Pinpoint the cell where the given text exists, returning its [X, Y] midpoint coordinate. 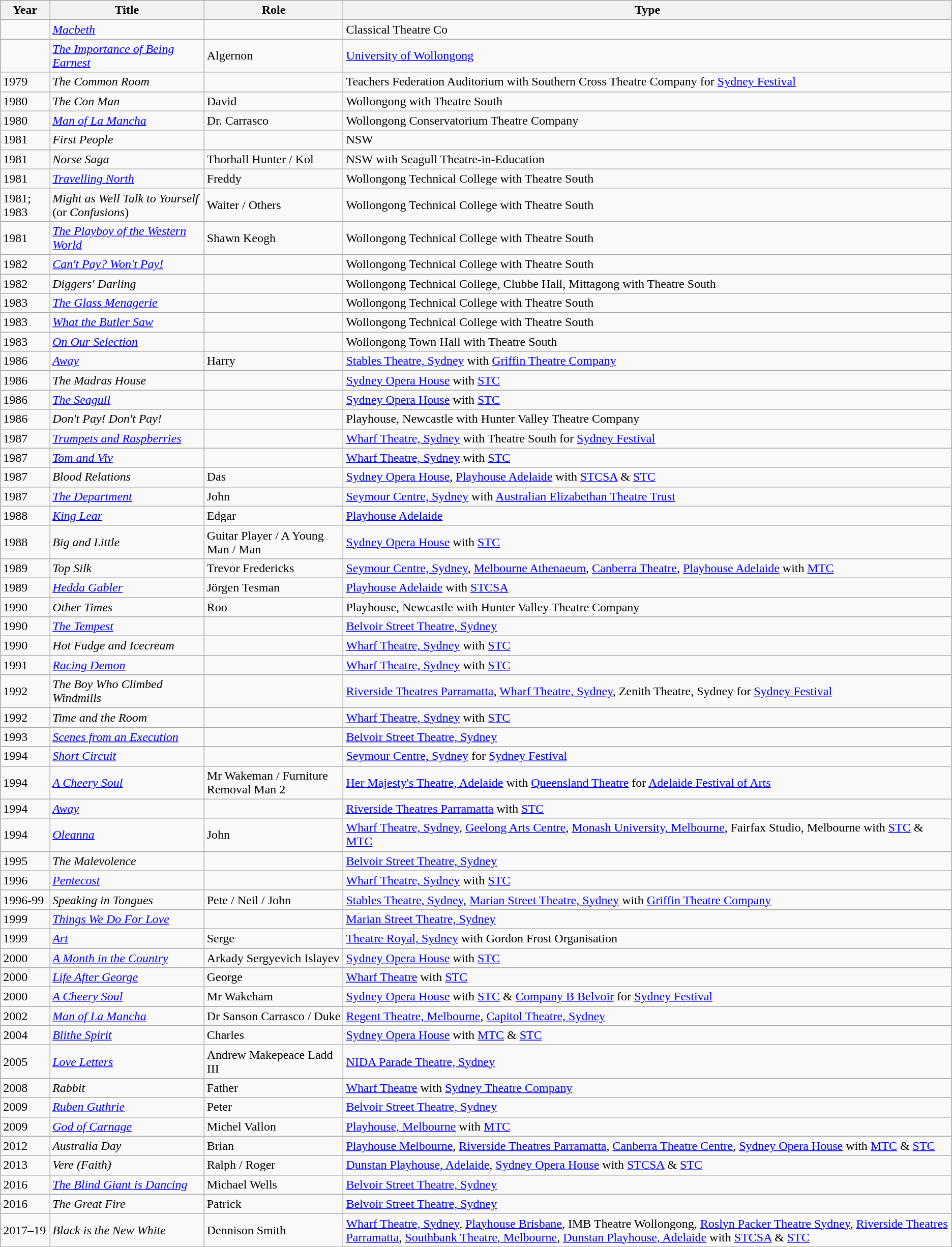
Hot Fudge and Icecream [127, 646]
Dr. Carrasco [274, 121]
1995 [25, 861]
Harry [274, 361]
Ruben Guthrie [127, 1107]
A Month in the Country [127, 958]
Diggers' Darling [127, 283]
Wharf Theatre, Sydney, Geelong Arts Centre, Monash University, Melbourne, Fairfax Studio, Melbourne with STC & MTC [647, 835]
Hedda Gabler [127, 587]
Speaking in Tongues [127, 900]
Thorhall Hunter / Kol [274, 159]
Seymour Centre, Sydney, Melbourne Athenaeum, Canberra Theatre, Playhouse Adelaide with MTC [647, 568]
What the Butler Saw [127, 322]
Algernon [274, 56]
Wharf Theatre with Sydney Theatre Company [647, 1088]
Peter [274, 1107]
Trumpets and Raspberries [127, 438]
2017–19 [25, 1230]
Can't Pay? Won't Pay! [127, 264]
Art [127, 938]
Tom and Viv [127, 458]
On Our Selection [127, 342]
Racing Demon [127, 665]
2008 [25, 1088]
Father [274, 1088]
Serge [274, 938]
Macbeth [127, 29]
The Tempest [127, 627]
Mr Wakeman / Furniture Removal Man 2 [274, 782]
Her Majesty's Theatre, Adelaide with Queensland Theatre for Adelaide Festival of Arts [647, 782]
Dunstan Playhouse, Adelaide, Sydney Opera House with STCSA & STC [647, 1165]
2004 [25, 1035]
The Madras House [127, 380]
Pete / Neil / John [274, 900]
Michael Wells [274, 1184]
Stables Theatre, Sydney, Marian Street Theatre, Sydney with Griffin Theatre Company [647, 900]
The Boy Who Climbed Windmills [127, 692]
Freddy [274, 179]
Charles [274, 1035]
Brian [274, 1146]
Norse Saga [127, 159]
Playhouse Melbourne, Riverside Theatres Parramatta, Canberra Theatre Centre, Sydney Opera House with MTC & STC [647, 1146]
The Importance of Being Earnest [127, 56]
Don't Pay! Don't Pay! [127, 419]
Title [127, 10]
Riverside Theatres Parramatta, Wharf Theatre, Sydney, Zenith Theatre, Sydney for Sydney Festival [647, 692]
The Common Room [127, 82]
George [274, 977]
Patrick [274, 1204]
Blood Relations [127, 477]
Waiter / Others [274, 204]
Time and the Room [127, 718]
Sydney Opera House, Playhouse Adelaide with STCSA & STC [647, 477]
Wollongong Town Hall with Theatre South [647, 342]
Jörgen Tesman [274, 587]
Playhouse Adelaide [647, 516]
Rabbit [127, 1088]
Michel Vallon [274, 1126]
Mr Wakeham [274, 997]
1996-99 [25, 900]
2005 [25, 1062]
Wharf Theatre, Sydney with Theatre South for Sydney Festival [647, 438]
1979 [25, 82]
The Glass Menagerie [127, 303]
The Department [127, 496]
Sydney Opera House with MTC & STC [647, 1035]
Things We Do For Love [127, 919]
Arkady Sergyevich Islayev [274, 958]
Might as Well Talk to Yourself (or Confusions) [127, 204]
Type [647, 10]
Dr Sanson Carrasco / Duke [274, 1016]
Dennison Smith [274, 1230]
Vere (Faith) [127, 1165]
The Seagull [127, 400]
Life After George [127, 977]
Theatre Royal, Sydney with Gordon Frost Organisation [647, 938]
The Great Fire [127, 1204]
The Blind Giant is Dancing [127, 1184]
NSW with Seagull Theatre-in-Education [647, 159]
King Lear [127, 516]
The Playboy of the Western World [127, 238]
Das [274, 477]
Oleanna [127, 835]
Andrew Makepeace Ladd III [274, 1062]
Trevor Fredericks [274, 568]
Blithe Spirit [127, 1035]
Seymour Centre, Sydney with Australian Elizabethan Theatre Trust [647, 496]
Year [25, 10]
David [274, 101]
God of Carnage [127, 1126]
Love Letters [127, 1062]
Edgar [274, 516]
Wollongong Conservatorium Theatre Company [647, 121]
NIDA Parade Theatre, Sydney [647, 1062]
2013 [25, 1165]
The Con Man [127, 101]
Short Circuit [127, 756]
Classical Theatre Co [647, 29]
Top Silk [127, 568]
Wollongong with Theatre South [647, 101]
1981; 1983 [25, 204]
Regent Theatre, Melbourne, Capitol Theatre, Sydney [647, 1016]
Marian Street Theatre, Sydney [647, 919]
Teachers Federation Auditorium with Southern Cross Theatre Company for Sydney Festival [647, 82]
Black is the New White [127, 1230]
2002 [25, 1016]
Ralph / Roger [274, 1165]
1991 [25, 665]
Wollongong Technical College, Clubbe Hall, Mittagong with Theatre South [647, 283]
1996 [25, 880]
Travelling North [127, 179]
First People [127, 140]
Playhouse Adelaide with STCSA [647, 587]
Wharf Theatre with STC [647, 977]
Role [274, 10]
Playhouse, Melbourne with MTC [647, 1126]
2012 [25, 1146]
Australia Day [127, 1146]
Scenes from an Execution [127, 737]
Big and Little [127, 542]
1993 [25, 737]
The Malevolence [127, 861]
Seymour Centre, Sydney for Sydney Festival [647, 756]
Sydney Opera House with STC & Company B Belvoir for Sydney Festival [647, 997]
Shawn Keogh [274, 238]
Pentecost [127, 880]
Riverside Theatres Parramatta with STC [647, 809]
Roo [274, 607]
Guitar Player / A Young Man / Man [274, 542]
NSW [647, 140]
University of Wollongong [647, 56]
Other Times [127, 607]
Stables Theatre, Sydney with Griffin Theatre Company [647, 361]
